Detect which cell encompasses the target text, then output its (x, y) center coordinate. 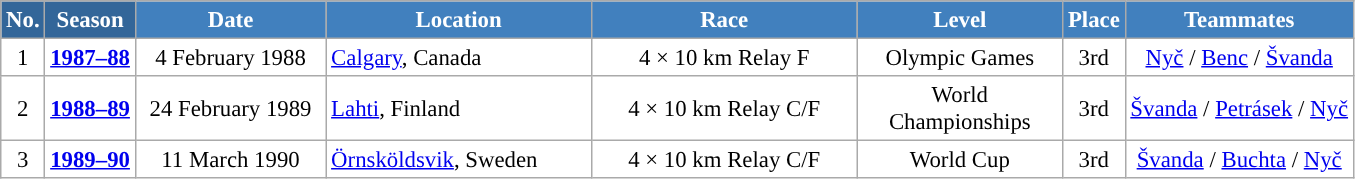
World Cup (960, 160)
Švanda / Buchta / Nyč (1239, 160)
Örnsköldsvik, Sweden (459, 160)
Date (230, 20)
Level (960, 20)
Season (90, 20)
4 × 10 km Relay F (724, 58)
Nyč / Benc / Švanda (1239, 58)
Place (1094, 20)
No. (23, 20)
11 March 1990 (230, 160)
Lahti, Finland (459, 108)
Race (724, 20)
1988–89 (90, 108)
Calgary, Canada (459, 58)
1989–90 (90, 160)
3 (23, 160)
1 (23, 58)
4 February 1988 (230, 58)
24 February 1989 (230, 108)
Teammates (1239, 20)
Location (459, 20)
World Championships (960, 108)
Švanda / Petrásek / Nyč (1239, 108)
1987–88 (90, 58)
Olympic Games (960, 58)
2 (23, 108)
